Determine the [x, y] coordinate at the center of the cell enclosing the given text.  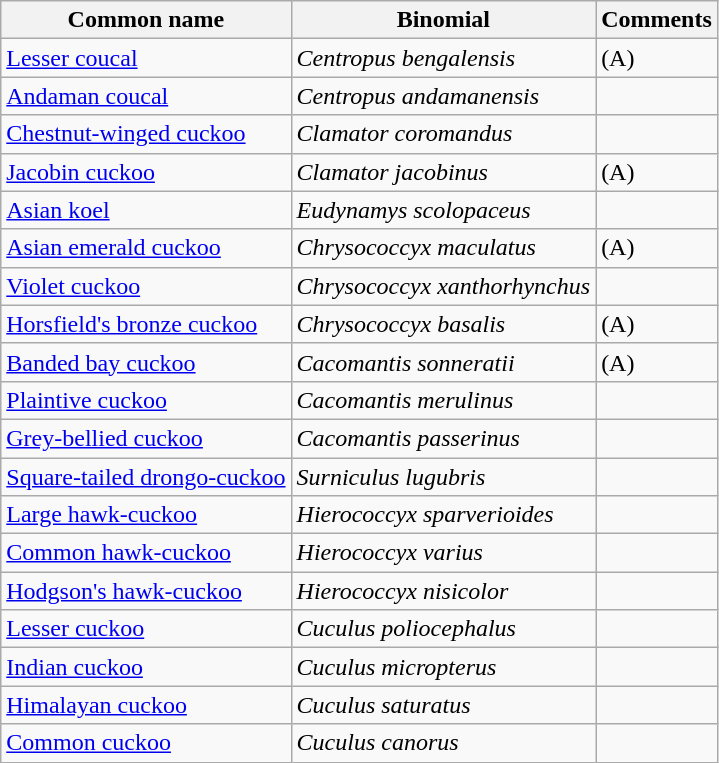
Hierococcyx sparverioides [444, 515]
Chrysococcyx maculatus [444, 248]
Comments [657, 20]
Centropus andamanensis [444, 96]
Himalayan cuckoo [146, 705]
Chestnut-winged cuckoo [146, 134]
Cuculus canorus [444, 743]
Surniculus lugubris [444, 477]
Common name [146, 20]
Cacomantis merulinus [444, 400]
Asian koel [146, 210]
Eudynamys scolopaceus [444, 210]
Clamator jacobinus [444, 172]
Plaintive cuckoo [146, 400]
Lesser coucal [146, 58]
Andaman coucal [146, 96]
Cuculus poliocephalus [444, 629]
Binomial [444, 20]
Cacomantis sonneratii [444, 362]
Common cuckoo [146, 743]
Cuculus saturatus [444, 705]
Chrysococcyx basalis [444, 324]
Square-tailed drongo-cuckoo [146, 477]
Clamator coromandus [444, 134]
Hierococcyx nisicolor [444, 591]
Asian emerald cuckoo [146, 248]
Cuculus micropterus [444, 667]
Hodgson's hawk-cuckoo [146, 591]
Common hawk-cuckoo [146, 553]
Violet cuckoo [146, 286]
Centropus bengalensis [444, 58]
Banded bay cuckoo [146, 362]
Hierococcyx varius [444, 553]
Large hawk-cuckoo [146, 515]
Chrysococcyx xanthorhynchus [444, 286]
Jacobin cuckoo [146, 172]
Cacomantis passerinus [444, 438]
Lesser cuckoo [146, 629]
Indian cuckoo [146, 667]
Grey-bellied cuckoo [146, 438]
Horsfield's bronze cuckoo [146, 324]
